Pinpoint the cell where the given text exists, returning its (X, Y) midpoint coordinate. 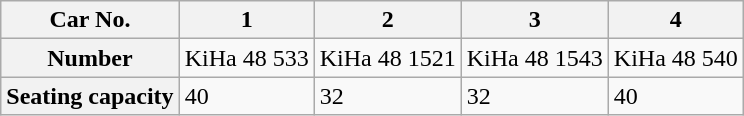
KiHa 48 540 (676, 58)
Number (90, 58)
3 (534, 20)
Seating capacity (90, 96)
KiHa 48 533 (246, 58)
2 (388, 20)
KiHa 48 1521 (388, 58)
4 (676, 20)
KiHa 48 1543 (534, 58)
Car No. (90, 20)
1 (246, 20)
